Detect which cell encompasses the target text, then output its (x, y) center coordinate. 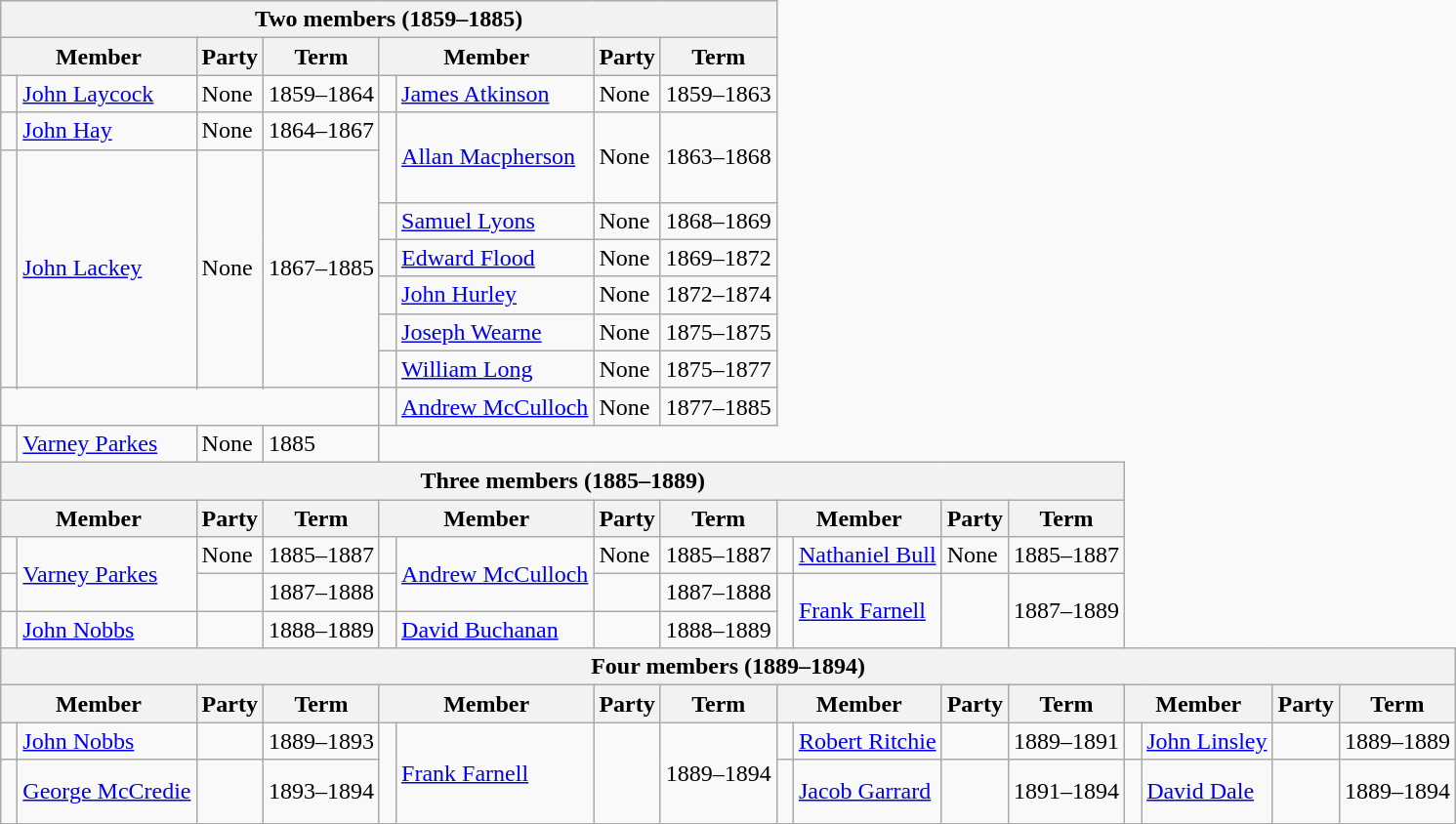
John Linsley (1207, 741)
John Hay (107, 131)
David Buchanan (495, 630)
1889–1891 (1066, 741)
1868–1869 (719, 221)
Four members (1889–1894) (728, 667)
Two members (1859–1885) (389, 20)
John Laycock (107, 94)
Nathaniel Bull (867, 556)
1859–1863 (719, 94)
Joseph Wearne (495, 332)
1893–1894 (320, 791)
William Long (495, 369)
David Dale (1207, 791)
Jacob Garrard (867, 791)
1875–1875 (719, 332)
1863–1868 (719, 157)
1889–1889 (1396, 741)
James Atkinson (495, 94)
1872–1874 (719, 295)
Edward Flood (495, 258)
Allan Macpherson (495, 157)
1867–1885 (320, 268)
1889–1893 (320, 741)
1869–1872 (719, 258)
George McCredie (107, 791)
1875–1877 (719, 369)
1877–1885 (719, 406)
John Lackey (107, 268)
1885 (320, 443)
1891–1894 (1066, 791)
1859–1864 (320, 94)
Samuel Lyons (495, 221)
Robert Ritchie (867, 741)
1864–1867 (320, 131)
Three members (1885–1889) (562, 480)
1887–1889 (1066, 611)
John Hurley (495, 295)
